From the cell containing the given text, extract its center point as [X, Y] coordinate. 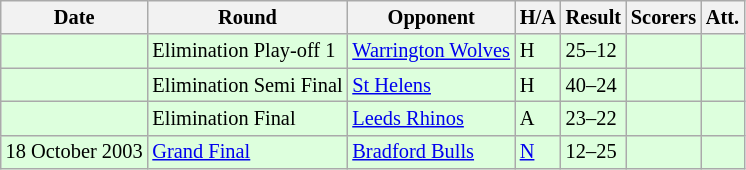
12–25 [594, 152]
Elimination Final [247, 118]
H/A [538, 17]
N [538, 152]
Leeds Rhinos [430, 118]
Elimination Play-off 1 [247, 51]
23–22 [594, 118]
18 October 2003 [74, 152]
Result [594, 17]
Grand Final [247, 152]
40–24 [594, 85]
Opponent [430, 17]
Elimination Semi Final [247, 85]
Bradford Bulls [430, 152]
A [538, 118]
St Helens [430, 85]
Scorers [664, 17]
25–12 [594, 51]
Date [74, 17]
Warrington Wolves [430, 51]
Round [247, 17]
Att. [722, 17]
